Return [x, y] of the center of cell containing provided text 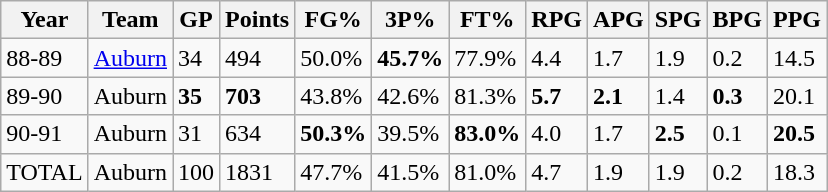
Team [130, 20]
14.5 [796, 58]
83.0% [488, 134]
77.9% [488, 58]
4.0 [557, 134]
5.7 [557, 96]
34 [196, 58]
494 [258, 58]
20.1 [796, 96]
4.7 [557, 172]
42.6% [410, 96]
SPG [678, 20]
0.3 [737, 96]
703 [258, 96]
35 [196, 96]
0.1 [737, 134]
31 [196, 134]
Year [44, 20]
47.7% [334, 172]
2.1 [619, 96]
Points [258, 20]
GP [196, 20]
50.0% [334, 58]
FT% [488, 20]
45.7% [410, 58]
100 [196, 172]
PPG [796, 20]
APG [619, 20]
50.3% [334, 134]
39.5% [410, 134]
TOTAL [44, 172]
88-89 [44, 58]
43.8% [334, 96]
1831 [258, 172]
20.5 [796, 134]
2.5 [678, 134]
81.3% [488, 96]
89-90 [44, 96]
90-91 [44, 134]
41.5% [410, 172]
BPG [737, 20]
4.4 [557, 58]
18.3 [796, 172]
3P% [410, 20]
1.4 [678, 96]
RPG [557, 20]
634 [258, 134]
FG% [334, 20]
81.0% [488, 172]
